Extract the [x, y] coordinate from the center of the cell holding the provided text.  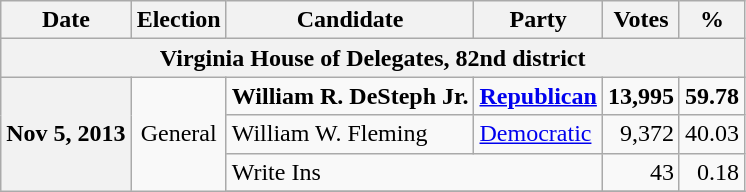
Date [66, 20]
59.78 [712, 96]
0.18 [712, 172]
40.03 [712, 134]
13,995 [640, 96]
William R. DeSteph Jr. [350, 96]
Nov 5, 2013 [66, 134]
Candidate [350, 20]
Votes [640, 20]
9,372 [640, 134]
Republican [538, 96]
General [178, 134]
% [712, 20]
Party [538, 20]
Election [178, 20]
43 [640, 172]
Virginia House of Delegates, 82nd district [373, 58]
William W. Fleming [350, 134]
Democratic [538, 134]
Write Ins [414, 172]
